Output the (X, Y) coordinate of the center of the cell containing the given text.  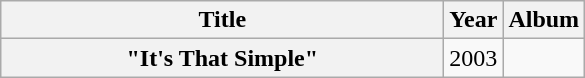
"It's That Simple" (222, 58)
Year (474, 20)
Album (544, 20)
Title (222, 20)
2003 (474, 58)
